Return the [x, y] coordinate for the center point of the cell that contains the specified text.  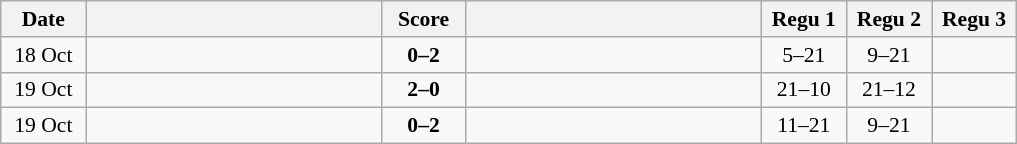
11–21 [804, 126]
21–12 [888, 90]
Regu 3 [974, 19]
Date [44, 19]
2–0 [424, 90]
Score [424, 19]
Regu 1 [804, 19]
18 Oct [44, 55]
21–10 [804, 90]
5–21 [804, 55]
Regu 2 [888, 19]
